From the cell containing the given text, extract its center point as (X, Y) coordinate. 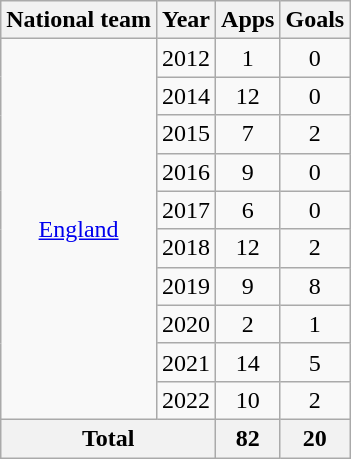
Year (186, 20)
2018 (186, 248)
2014 (186, 96)
6 (248, 210)
2022 (186, 400)
Total (108, 438)
20 (315, 438)
5 (315, 362)
Goals (315, 20)
10 (248, 400)
England (79, 230)
7 (248, 134)
2012 (186, 58)
2020 (186, 324)
National team (79, 20)
82 (248, 438)
2019 (186, 286)
2015 (186, 134)
2021 (186, 362)
14 (248, 362)
2017 (186, 210)
Apps (248, 20)
8 (315, 286)
2016 (186, 172)
